Extract the [x, y] coordinate from the center of the cell holding the provided text.  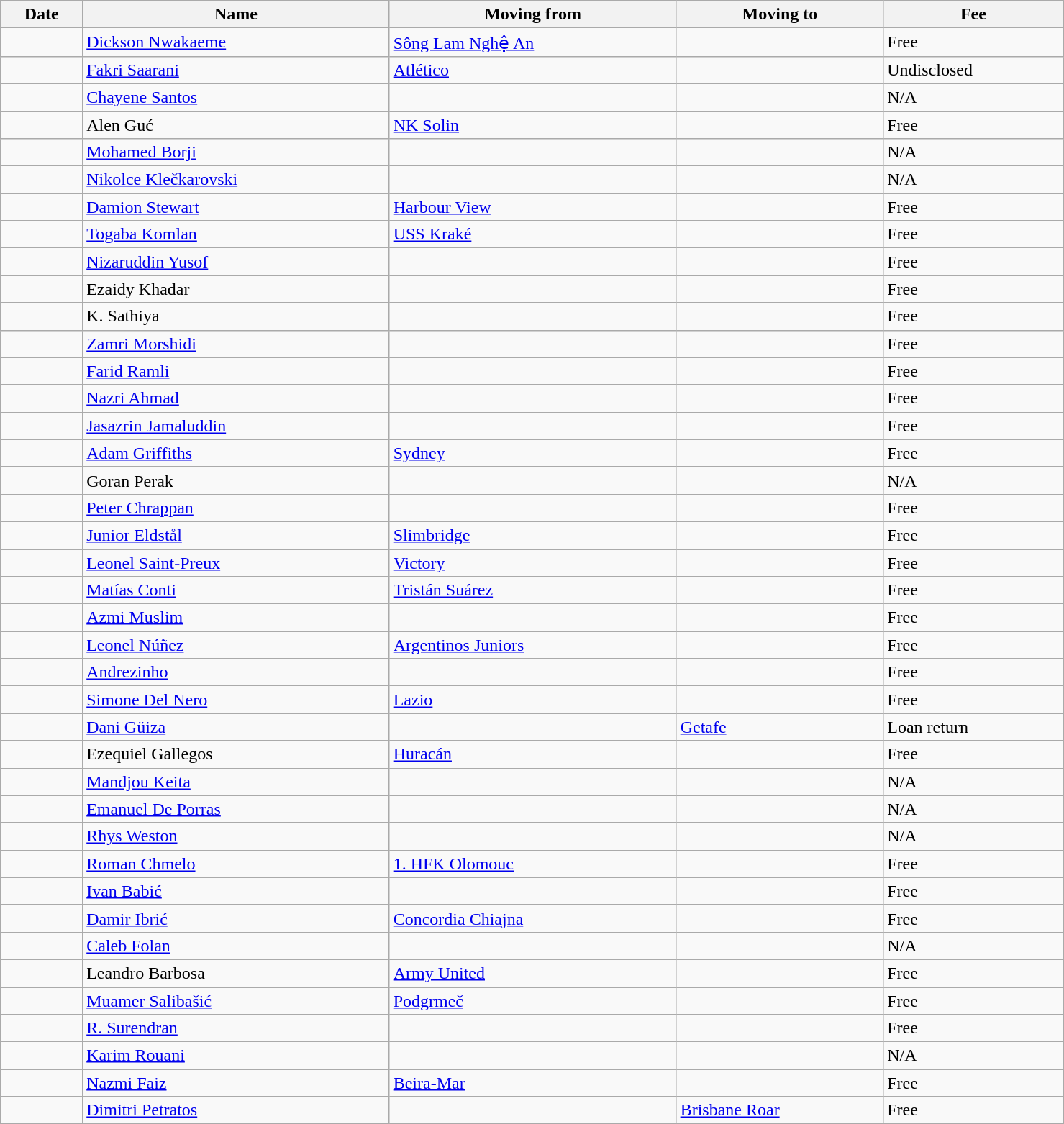
Alen Guć [236, 124]
R. Surendran [236, 1028]
Sydney [532, 453]
Leonel Núñez [236, 645]
Huracán [532, 754]
Damir Ibrić [236, 918]
Dimitri Petratos [236, 1110]
Podgrmeč [532, 1000]
Goran Perak [236, 480]
Nazri Ahmad [236, 398]
USS Kraké [532, 234]
Harbour View [532, 207]
Fee [973, 14]
Leandro Barbosa [236, 973]
Junior Eldstål [236, 535]
Emanuel De Porras [236, 809]
Moving from [532, 14]
Roman Chmelo [236, 864]
Zamri Morshidi [236, 344]
Karim Rouani [236, 1056]
Undisclosed [973, 70]
Azmi Muslim [236, 618]
Mohamed Borji [236, 152]
Ezequiel Gallegos [236, 754]
Moving to [780, 14]
Name [236, 14]
1. HFK Olomouc [532, 864]
Chayene Santos [236, 97]
Andrezinho [236, 672]
Fakri Saarani [236, 70]
NK Solin [532, 124]
Army United [532, 973]
Rhys Weston [236, 836]
Adam Griffiths [236, 453]
Brisbane Roar [780, 1110]
Jasazrin Jamaluddin [236, 426]
Slimbridge [532, 535]
Lazio [532, 700]
Leonel Saint-Preux [236, 563]
Beira-Mar [532, 1083]
K. Sathiya [236, 316]
Caleb Folan [236, 946]
Dickson Nwakaeme [236, 42]
Atlético [532, 70]
Argentinos Juniors [532, 645]
Mandjou Keita [236, 782]
Concordia Chiajna [532, 918]
Ivan Babić [236, 891]
Tristán Suárez [532, 590]
Nikolce Klečkarovski [236, 180]
Farid Ramli [236, 371]
Togaba Komlan [236, 234]
Dani Güiza [236, 727]
Matías Conti [236, 590]
Simone Del Nero [236, 700]
Date [42, 14]
Sông Lam Nghệ An [532, 42]
Getafe [780, 727]
Muamer Salibašić [236, 1000]
Loan return [973, 727]
Peter Chrappan [236, 508]
Nizaruddin Yusof [236, 262]
Nazmi Faiz [236, 1083]
Victory [532, 563]
Damion Stewart [236, 207]
Ezaidy Khadar [236, 289]
